Determine the [x, y] coordinate at the center of the cell enclosing the given text.  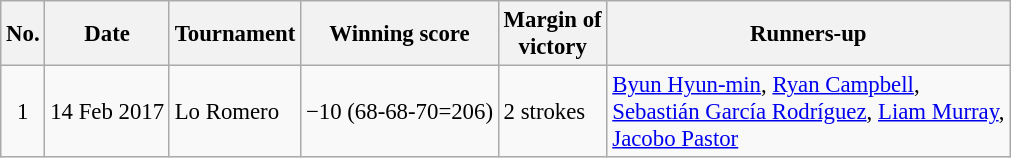
1 [23, 112]
−10 (68-68-70=206) [400, 112]
No. [23, 34]
Tournament [234, 34]
Runners-up [808, 34]
Date [107, 34]
Winning score [400, 34]
Margin ofvictory [552, 34]
14 Feb 2017 [107, 112]
Byun Hyun-min, Ryan Campbell, Sebastián García Rodríguez, Liam Murray, Jacobo Pastor [808, 112]
Lo Romero [234, 112]
2 strokes [552, 112]
